Locate the cell with the specified text and output its (x, y) center coordinate. 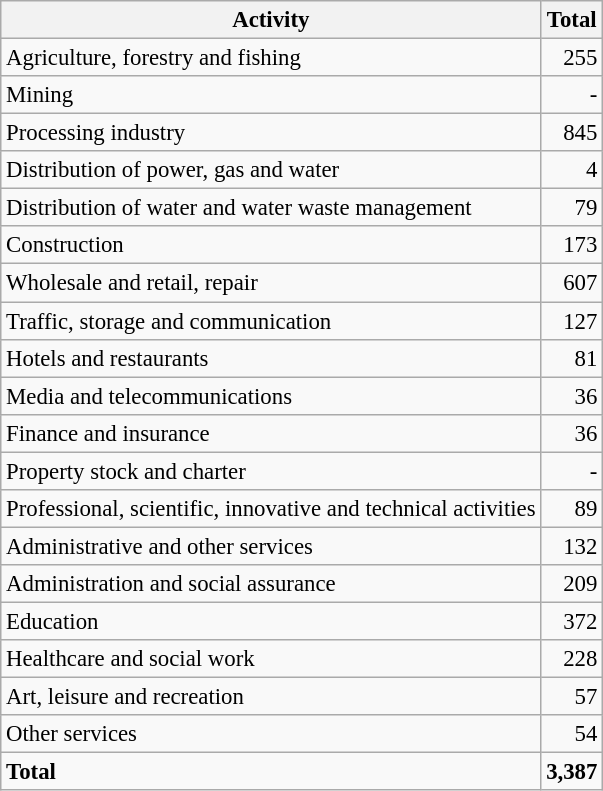
3,387 (572, 772)
Healthcare and social work (271, 659)
127 (572, 321)
Administrative and other services (271, 546)
Distribution of water and water waste management (271, 208)
845 (572, 133)
173 (572, 245)
Activity (271, 20)
Agriculture, forestry and fishing (271, 58)
Administration and social assurance (271, 584)
607 (572, 283)
57 (572, 697)
228 (572, 659)
89 (572, 509)
372 (572, 621)
Hotels and restaurants (271, 358)
Distribution of power, gas and water (271, 170)
4 (572, 170)
Processing industry (271, 133)
Education (271, 621)
Art, leisure and recreation (271, 697)
Professional, scientific, innovative and technical activities (271, 509)
209 (572, 584)
Finance and insurance (271, 433)
Property stock and charter (271, 471)
81 (572, 358)
Media and telecommunications (271, 396)
Mining (271, 95)
Traffic, storage and communication (271, 321)
Other services (271, 734)
255 (572, 58)
Construction (271, 245)
54 (572, 734)
132 (572, 546)
79 (572, 208)
Wholesale and retail, repair (271, 283)
